Locate the cell with the specified text and output its (x, y) center coordinate. 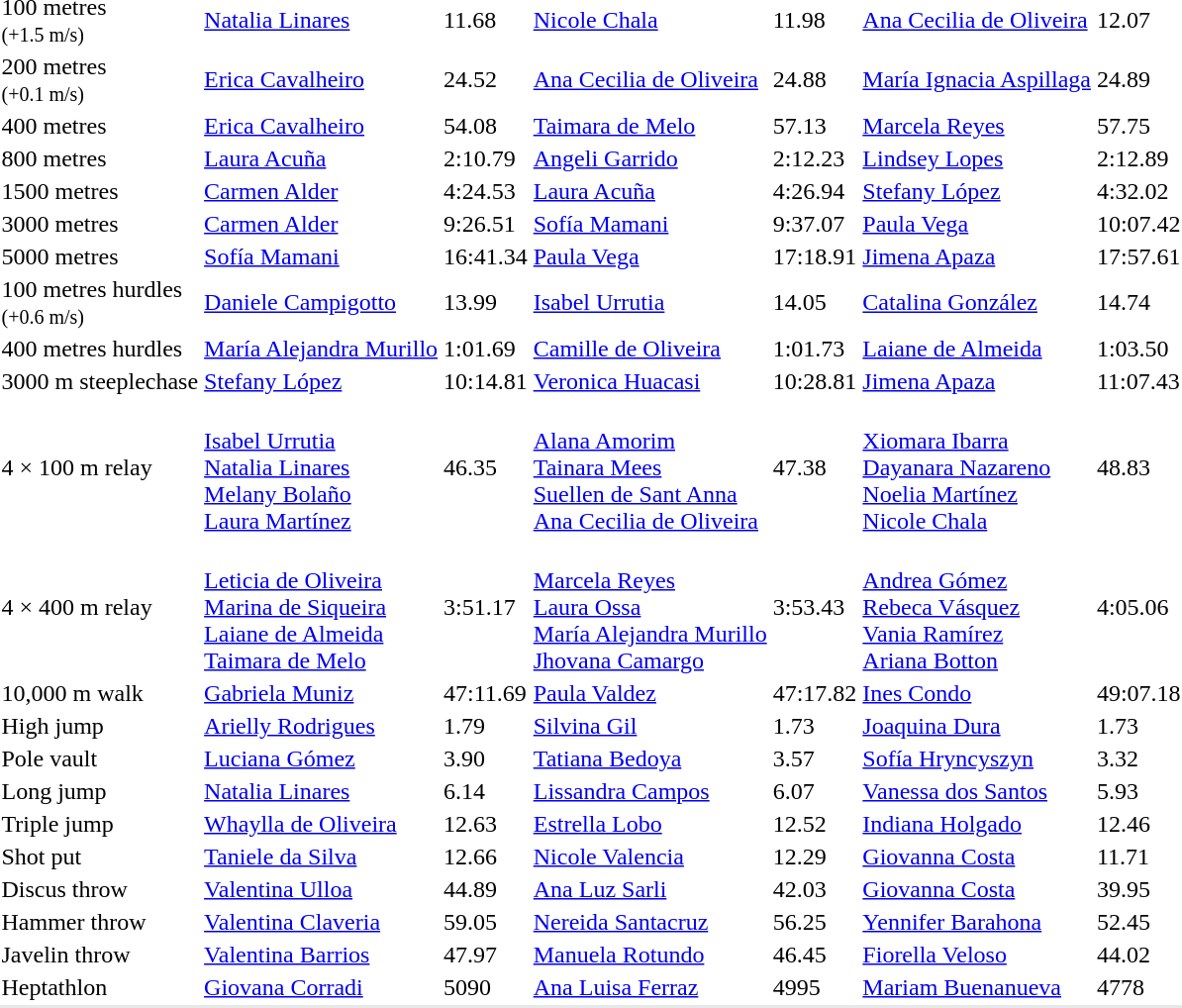
54.08 (486, 126)
5090 (486, 987)
400 metres hurdles (100, 349)
3:51.17 (486, 607)
24.52 (486, 79)
Valentina Barrios (321, 955)
1:01.73 (815, 349)
5000 metres (100, 256)
1.79 (486, 726)
Isabel Urrutia (649, 303)
16:41.34 (486, 256)
Triple jump (100, 824)
24.89 (1138, 79)
56.25 (815, 922)
57.13 (815, 126)
1:03.50 (1138, 349)
400 metres (100, 126)
María Ignacia Aspillaga (977, 79)
9:26.51 (486, 224)
10,000 m walk (100, 693)
Daniele Campigotto (321, 303)
49:07.18 (1138, 693)
6.14 (486, 791)
Camille de Oliveira (649, 349)
Mariam Buenanueva (977, 987)
46.35 (486, 467)
10:14.81 (486, 381)
4:32.02 (1138, 191)
12.46 (1138, 824)
14.74 (1138, 303)
39.95 (1138, 889)
Manuela Rotundo (649, 955)
5.93 (1138, 791)
Joaquina Dura (977, 726)
14.05 (815, 303)
3.90 (486, 758)
Ana Cecilia de Oliveira (649, 79)
4 × 400 m relay (100, 607)
12.52 (815, 824)
13.99 (486, 303)
María Alejandra Murillo (321, 349)
Estrella Lobo (649, 824)
3.32 (1138, 758)
Vanessa dos Santos (977, 791)
3000 metres (100, 224)
Catalina González (977, 303)
Marcela Reyes (977, 126)
Lissandra Campos (649, 791)
59.05 (486, 922)
10:07.42 (1138, 224)
24.88 (815, 79)
Angeli Garrido (649, 158)
4778 (1138, 987)
Lindsey Lopes (977, 158)
Yennifer Barahona (977, 922)
Pole vault (100, 758)
Taimara de Melo (649, 126)
Valentina Claveria (321, 922)
4995 (815, 987)
800 metres (100, 158)
Marcela ReyesLaura OssaMaría Alejandra MurilloJhovana Camargo (649, 607)
Ines Condo (977, 693)
47.97 (486, 955)
47:11.69 (486, 693)
Gabriela Muniz (321, 693)
Natalia Linares (321, 791)
52.45 (1138, 922)
12.66 (486, 857)
Laiane de Almeida (977, 349)
2:10.79 (486, 158)
2:12.23 (815, 158)
High jump (100, 726)
12.63 (486, 824)
Isabel UrrutiaNatalia LinaresMelany BolañoLaura Martínez (321, 467)
3.57 (815, 758)
100 metres hurdles(+0.6 m/s) (100, 303)
4:24.53 (486, 191)
17:18.91 (815, 256)
1:01.69 (486, 349)
Nicole Valencia (649, 857)
1500 metres (100, 191)
9:37.07 (815, 224)
6.07 (815, 791)
Andrea GómezRebeca VásquezVania RamírezAriana Botton (977, 607)
Fiorella Veloso (977, 955)
17:57.61 (1138, 256)
Whaylla de Oliveira (321, 824)
44.02 (1138, 955)
48.83 (1138, 467)
11.71 (1138, 857)
Paula Valdez (649, 693)
Nereida Santacruz (649, 922)
Giovana Corradi (321, 987)
12.29 (815, 857)
Leticia de OliveiraMarina de SiqueiraLaiane de AlmeidaTaimara de Melo (321, 607)
57.75 (1138, 126)
46.45 (815, 955)
Ana Luisa Ferraz (649, 987)
Indiana Holgado (977, 824)
200 metres(+0.1 m/s) (100, 79)
3:53.43 (815, 607)
Ana Luz Sarli (649, 889)
Discus throw (100, 889)
Veronica Huacasi (649, 381)
44.89 (486, 889)
Javelin throw (100, 955)
Luciana Gómez (321, 758)
Xiomara IbarraDayanara NazarenoNoelia MartínezNicole Chala (977, 467)
4:26.94 (815, 191)
11:07.43 (1138, 381)
Long jump (100, 791)
Alana AmorimTainara MeesSuellen de Sant AnnaAna Cecilia de Oliveira (649, 467)
Hammer throw (100, 922)
3000 m steeplechase (100, 381)
10:28.81 (815, 381)
47:17.82 (815, 693)
Heptathlon (100, 987)
Taniele da Silva (321, 857)
Valentina Ulloa (321, 889)
Silvina Gil (649, 726)
Tatiana Bedoya (649, 758)
Sofía Hryncyszyn (977, 758)
47.38 (815, 467)
42.03 (815, 889)
Arielly Rodrigues (321, 726)
2:12.89 (1138, 158)
Shot put (100, 857)
4 × 100 m relay (100, 467)
4:05.06 (1138, 607)
